Identify which cell holds the provided text, then report its [X, Y] central coordinate. 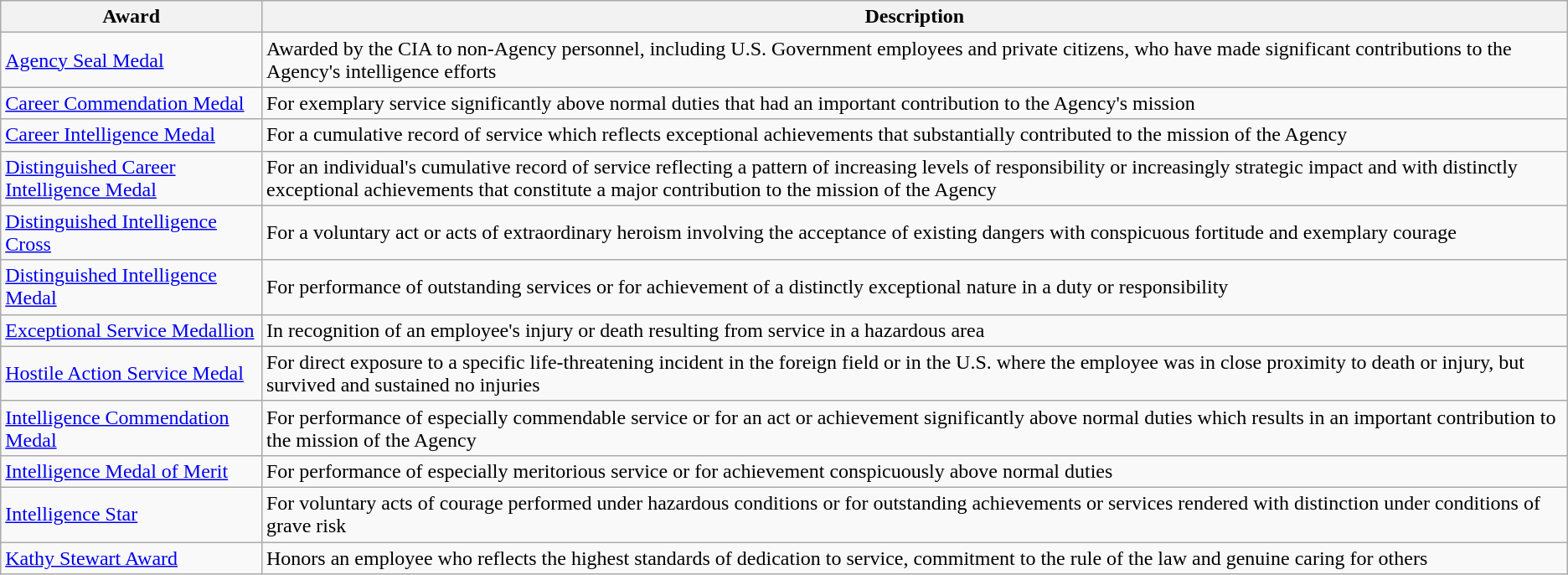
For performance of especially meritorious service or for achievement conspicuously above normal duties [915, 471]
Honors an employee who reflects the highest standards of dedication to service, commitment to the rule of the law and genuine caring for others [915, 557]
For a voluntary act or acts of extraordinary heroism involving the acceptance of existing dangers with conspicuous fortitude and exemplary courage [915, 233]
Award [132, 17]
Agency Seal Medal [132, 60]
Exceptional Service Medallion [132, 330]
Distinguished Career Intelligence Medal [132, 178]
Intelligence Commendation Medal [132, 427]
For a cumulative record of service which reflects exceptional achievements that substantially contributed to the mission of the Agency [915, 135]
Career Commendation Medal [132, 103]
Intelligence Medal of Merit [132, 471]
Description [915, 17]
Kathy Stewart Award [132, 557]
Career Intelligence Medal [132, 135]
Hostile Action Service Medal [132, 374]
For performance of outstanding services or for achievement of a distinctly exceptional nature in a duty or responsibility [915, 287]
Distinguished Intelligence Medal [132, 287]
In recognition of an employee's injury or death resulting from service in a hazardous area [915, 330]
For exemplary service significantly above normal duties that had an important contribution to the Agency's mission [915, 103]
Intelligence Star [132, 515]
Distinguished Intelligence Cross [132, 233]
